Detect which cell encompasses the target text, then output its (X, Y) center coordinate. 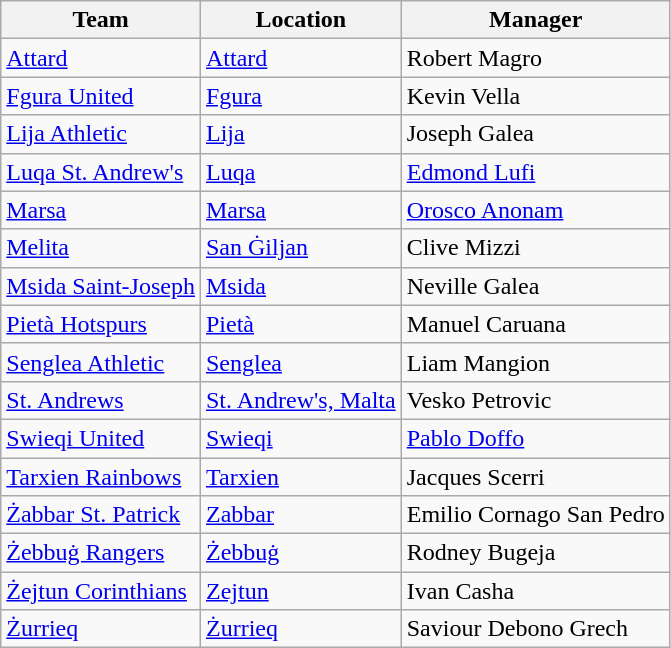
Luqa (300, 172)
Vesko Petrovic (536, 400)
Fgura (300, 96)
San Ġiljan (300, 248)
Zejtun (300, 591)
Liam Mangion (536, 362)
Swieqi United (101, 438)
Żebbuġ (300, 553)
Pietà (300, 324)
Kevin Vella (536, 96)
Jacques Scerri (536, 477)
Emilio Cornago San Pedro (536, 515)
St. Andrew's, Malta (300, 400)
Saviour Debono Grech (536, 629)
Zabbar (300, 515)
St. Andrews (101, 400)
Edmond Lufi (536, 172)
Neville Galea (536, 286)
Żebbuġ Rangers (101, 553)
Lija (300, 134)
Manuel Caruana (536, 324)
Joseph Galea (536, 134)
Tarxien (300, 477)
Ivan Casha (536, 591)
Melita (101, 248)
Swieqi (300, 438)
Tarxien Rainbows (101, 477)
Senglea Athletic (101, 362)
Rodney Bugeja (536, 553)
Orosco Anonam (536, 210)
Team (101, 20)
Żejtun Corinthians (101, 591)
Msida (300, 286)
Senglea (300, 362)
Clive Mizzi (536, 248)
Manager (536, 20)
Lija Athletic (101, 134)
Robert Magro (536, 58)
Pablo Doffo (536, 438)
Pietà Hotspurs (101, 324)
Msida Saint-Joseph (101, 286)
Luqa St. Andrew's (101, 172)
Location (300, 20)
Fgura United (101, 96)
Żabbar St. Patrick (101, 515)
